Detect which cell encompasses the target text, then output its (X, Y) center coordinate. 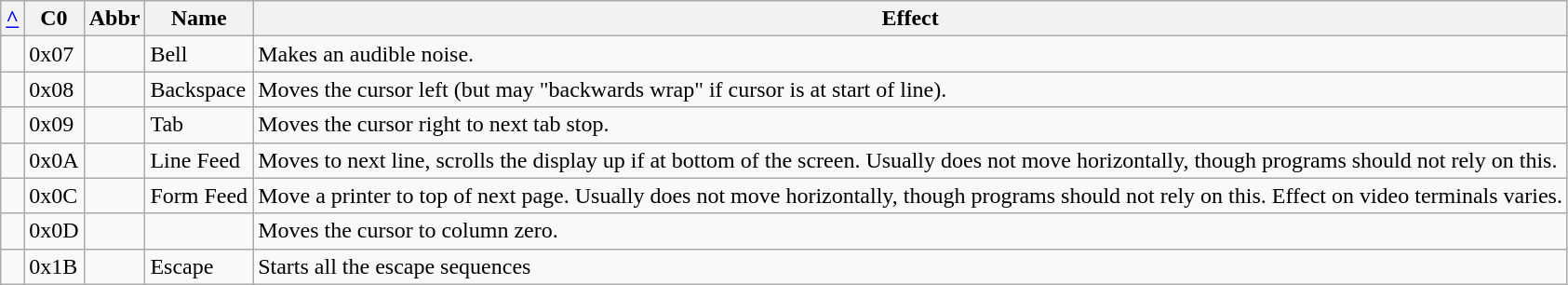
0x1B (54, 266)
Bell (199, 54)
Abbr (114, 19)
Backspace (199, 89)
Moves the cursor left (but may "backwards wrap" if cursor is at start of line). (910, 89)
0x0A (54, 160)
Starts all the escape sequences (910, 266)
Moves to next line, scrolls the display up if at bottom of the screen. Usually does not move horizontally, though programs should not rely on this. (910, 160)
Line Feed (199, 160)
0x0D (54, 231)
Moves the cursor to column zero. (910, 231)
Move a printer to top of next page. Usually does not move horizontally, though programs should not rely on this. Effect on video terminals varies. (910, 196)
0x07 (54, 54)
Escape (199, 266)
Effect (910, 19)
^ (13, 19)
Name (199, 19)
0x09 (54, 125)
0x0C (54, 196)
Form Feed (199, 196)
Moves the cursor right to next tab stop. (910, 125)
C0 (54, 19)
Makes an audible noise. (910, 54)
Tab (199, 125)
0x08 (54, 89)
